From the cell containing the given text, extract its center point as (x, y) coordinate. 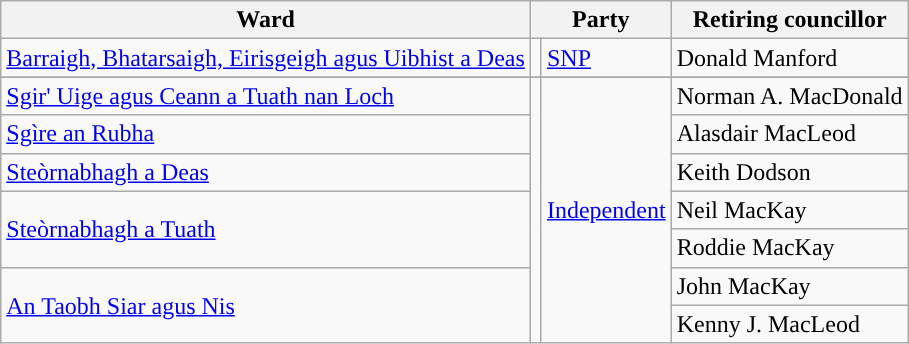
Norman A. MacDonald (790, 96)
Retiring councillor (790, 20)
John MacKay (790, 286)
Donald Manford (790, 58)
Alasdair MacLeod (790, 134)
Kenny J. MacLeod (790, 324)
Ward (266, 20)
Keith Dodson (790, 172)
Independent (606, 210)
Steòrnabhagh a Tuath (266, 229)
Sgìre an Rubha (266, 134)
Barraigh, Bhatarsaigh, Eirisgeigh agus Uibhist a Deas (266, 58)
An Taobh Siar agus Nis (266, 305)
Party (600, 20)
SNP (606, 58)
Steòrnabhagh a Deas (266, 172)
Neil MacKay (790, 210)
Sgir' Uige agus Ceann a Tuath nan Loch (266, 96)
Roddie MacKay (790, 248)
